For the text-containing cell, return its midpoint in (x, y) coordinate format. 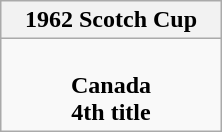
Canada4th title (111, 85)
1962 Scotch Cup (111, 20)
